Pinpoint the cell where the given text exists, returning its (X, Y) midpoint coordinate. 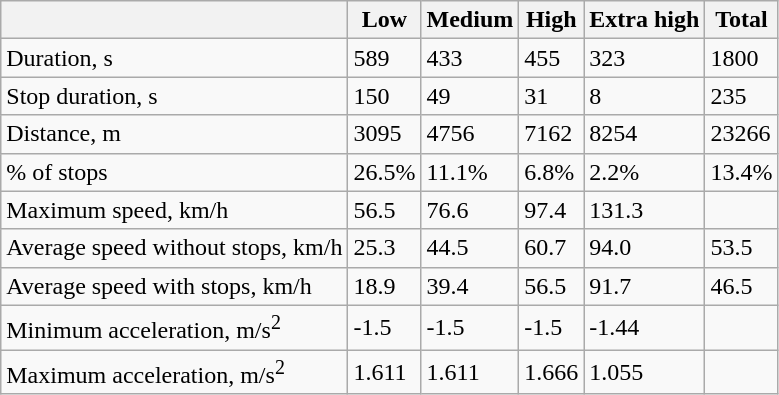
46.5 (742, 286)
Stop duration, s (174, 96)
4756 (470, 134)
25.3 (384, 248)
44.5 (470, 248)
Total (742, 20)
589 (384, 58)
60.7 (552, 248)
Medium (470, 20)
Maximum speed, km/h (174, 210)
1.055 (644, 372)
Minimum acceleration, m/s2 (174, 328)
Distance, m (174, 134)
91.7 (644, 286)
94.0 (644, 248)
8 (644, 96)
-1.44 (644, 328)
11.1% (470, 172)
31 (552, 96)
Extra high (644, 20)
131.3 (644, 210)
1.666 (552, 372)
150 (384, 96)
3095 (384, 134)
Average speed with stops, km/h (174, 286)
7162 (552, 134)
6.8% (552, 172)
Low (384, 20)
235 (742, 96)
1800 (742, 58)
23266 (742, 134)
Average speed without stops, km/h (174, 248)
49 (470, 96)
455 (552, 58)
53.5 (742, 248)
High (552, 20)
18.9 (384, 286)
2.2% (644, 172)
% of stops (174, 172)
433 (470, 58)
76.6 (470, 210)
97.4 (552, 210)
Maximum acceleration, m/s2 (174, 372)
39.4 (470, 286)
Duration, s (174, 58)
323 (644, 58)
13.4% (742, 172)
8254 (644, 134)
26.5% (384, 172)
